Determine the [x, y] coordinate at the center of the cell enclosing the given text.  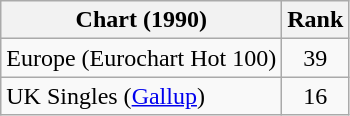
UK Singles (Gallup) [142, 96]
Chart (1990) [142, 20]
Europe (Eurochart Hot 100) [142, 58]
39 [316, 58]
16 [316, 96]
Rank [316, 20]
